Extract the (X, Y) coordinate from the center of the cell holding the provided text.  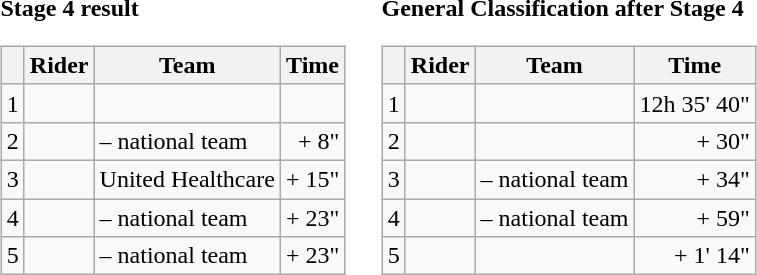
United Healthcare (187, 179)
+ 30" (694, 141)
+ 34" (694, 179)
+ 59" (694, 217)
+ 1' 14" (694, 256)
12h 35' 40" (694, 103)
+ 8" (312, 141)
+ 15" (312, 179)
